Identify which cell holds the provided text, then report its (X, Y) central coordinate. 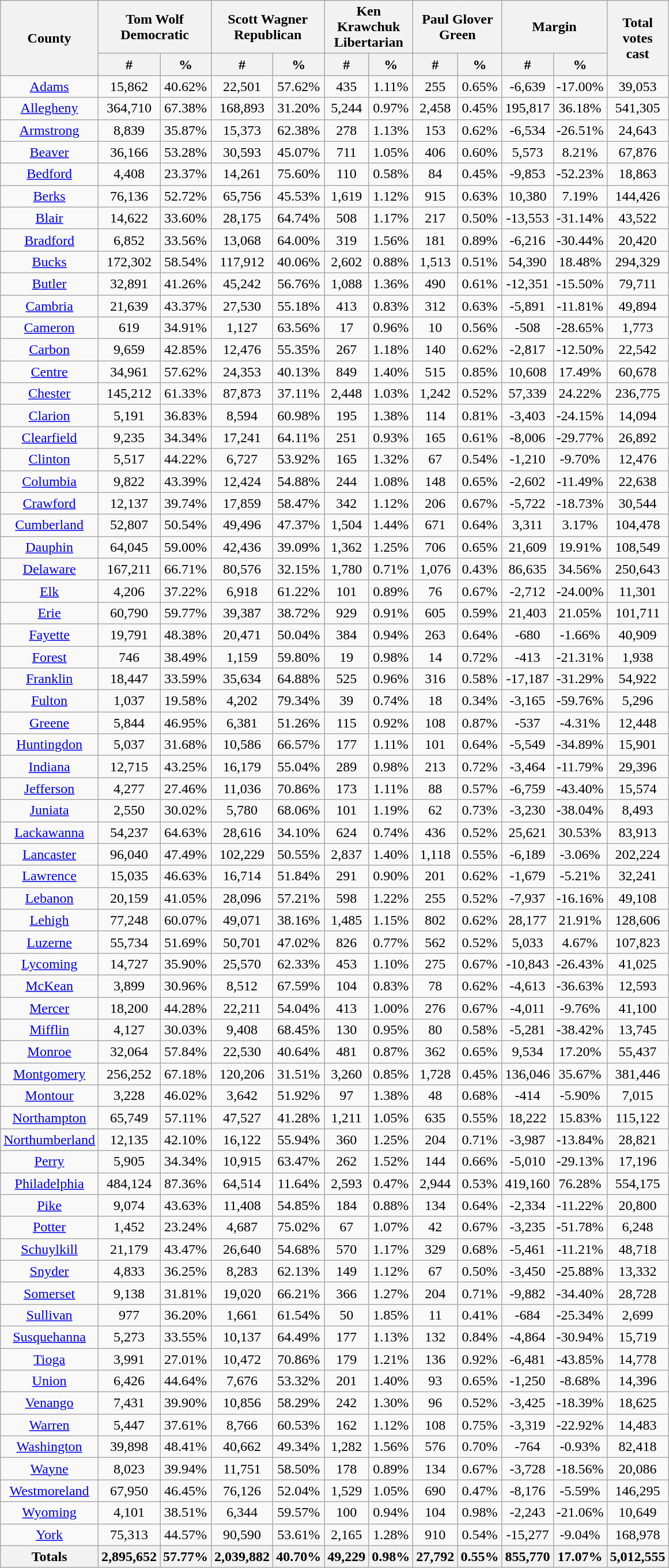
120,206 (242, 1074)
144,426 (637, 196)
31.20% (298, 108)
Beaver (50, 152)
26,640 (242, 1249)
Indiana (50, 767)
64,514 (242, 1183)
1,938 (637, 657)
-11.22% (580, 1205)
5,037 (129, 745)
11,301 (637, 591)
16,179 (242, 767)
28,175 (242, 218)
48,718 (637, 1249)
-680 (528, 635)
Union (50, 1381)
-9.04% (580, 1535)
Bedford (50, 174)
1,780 (347, 569)
-25.88% (580, 1271)
59.57% (298, 1513)
34.91% (186, 328)
66.71% (186, 569)
-1.66% (580, 635)
453 (347, 964)
33.55% (186, 1337)
35.67% (580, 1074)
0.77% (391, 942)
-38.04% (580, 811)
58.50% (298, 1469)
-6,216 (528, 240)
75.60% (298, 174)
490 (436, 284)
40,909 (637, 635)
49,071 (242, 920)
2,039,882 (242, 1556)
-29.77% (580, 438)
435 (347, 86)
0.59% (479, 613)
15,719 (637, 1337)
576 (436, 1447)
-5,281 (528, 1030)
Clinton (50, 459)
14,727 (129, 964)
11,751 (242, 1469)
33.59% (186, 679)
15,862 (129, 86)
96 (436, 1403)
1,773 (637, 328)
19.91% (580, 547)
Bucks (50, 262)
2,448 (347, 394)
-5,461 (528, 1249)
181 (436, 240)
849 (347, 372)
-9.76% (580, 1008)
61.33% (186, 394)
5,296 (637, 701)
61.22% (298, 591)
172,302 (129, 262)
-34.89% (580, 745)
Susquehanna (50, 1337)
64.00% (298, 240)
1,485 (347, 920)
179 (347, 1359)
117,912 (242, 262)
76.28% (580, 1183)
5,033 (528, 942)
5,573 (528, 152)
-3,987 (528, 1140)
Forest (50, 657)
9,235 (129, 438)
37.11% (298, 394)
-10,843 (528, 964)
24,643 (637, 130)
1.19% (391, 811)
22,542 (637, 350)
128,606 (637, 920)
46.95% (186, 723)
41,100 (637, 1008)
38.49% (186, 657)
56.76% (298, 284)
-2,243 (528, 1513)
19 (347, 657)
0.97% (391, 108)
554,175 (637, 1183)
53.61% (298, 1535)
64,045 (129, 547)
Centre (50, 372)
-13,553 (528, 218)
-413 (528, 657)
44.57% (186, 1535)
267 (347, 350)
6,248 (637, 1227)
1,661 (242, 1315)
54,237 (129, 832)
-31.14% (580, 218)
30.53% (580, 832)
Potter (50, 1227)
6,852 (129, 240)
110 (347, 174)
21,609 (528, 547)
55.35% (298, 350)
-12,351 (528, 284)
5,844 (129, 723)
4,202 (242, 701)
57.77% (186, 1556)
7,676 (242, 1381)
31.51% (298, 1074)
1,159 (242, 657)
Totals (50, 1556)
Dauphin (50, 547)
1.07% (391, 1227)
39,053 (637, 86)
51.84% (298, 876)
-16.16% (580, 898)
140 (436, 350)
0.84% (479, 1337)
43.63% (186, 1205)
1.03% (391, 394)
65,749 (129, 1118)
Paul GloverGreen (458, 27)
1,076 (436, 569)
1,037 (129, 701)
86,635 (528, 569)
33.56% (186, 240)
36.83% (186, 416)
87,873 (242, 394)
0.90% (391, 876)
-11.79% (580, 767)
49,229 (347, 1556)
20,159 (129, 898)
8.21% (580, 152)
20,800 (637, 1205)
-3,235 (528, 1227)
291 (347, 876)
-12.50% (580, 350)
39.90% (186, 1403)
66.21% (298, 1293)
236,775 (637, 394)
40.13% (298, 372)
77,248 (129, 920)
Wyoming (50, 1513)
50 (347, 1315)
-17.00% (580, 86)
-2,334 (528, 1205)
76 (436, 591)
-6,481 (528, 1359)
1,118 (436, 854)
Elk (50, 591)
168,893 (242, 108)
88 (436, 789)
711 (347, 152)
484,124 (129, 1183)
-3,230 (528, 811)
49,894 (637, 306)
Juniata (50, 811)
0.56% (479, 328)
1.27% (391, 1293)
671 (436, 525)
26,892 (637, 438)
40,662 (242, 1447)
58.47% (298, 503)
50.54% (186, 525)
Clearfield (50, 438)
-8,006 (528, 438)
53.32% (298, 1381)
23.24% (186, 1227)
4,127 (129, 1030)
57.21% (298, 898)
39,387 (242, 613)
178 (347, 1469)
79,711 (637, 284)
63.56% (298, 328)
17,241 (242, 438)
9,534 (528, 1052)
1.52% (391, 1162)
46.45% (186, 1491)
60.98% (298, 416)
4,687 (242, 1227)
12,137 (129, 503)
6,918 (242, 591)
32,241 (637, 876)
51.92% (298, 1096)
-3,425 (528, 1403)
41.05% (186, 898)
60.53% (298, 1425)
-6,759 (528, 789)
19,020 (242, 1293)
64.11% (298, 438)
101,711 (637, 613)
-4.31% (580, 723)
30.03% (186, 1030)
39.09% (298, 547)
42.10% (186, 1140)
-24.00% (580, 591)
366 (347, 1293)
-5.59% (580, 1491)
2,837 (347, 854)
Tom WolfDemocratic (154, 27)
47.02% (298, 942)
96,040 (129, 854)
Blair (50, 218)
217 (436, 218)
20,471 (242, 635)
-508 (528, 328)
27.46% (186, 789)
54,922 (637, 679)
436 (436, 832)
30.96% (186, 986)
-414 (528, 1096)
115 (347, 723)
8,594 (242, 416)
78 (436, 986)
-15.50% (580, 284)
27,792 (436, 1556)
5,905 (129, 1162)
36.18% (580, 108)
915 (436, 196)
0.70% (479, 1447)
5,273 (129, 1337)
43.37% (186, 306)
Lycoming (50, 964)
-18.73% (580, 503)
Somerset (50, 1293)
-30.94% (580, 1337)
49,496 (242, 525)
Lehigh (50, 920)
Erie (50, 613)
4,833 (129, 1271)
15.83% (580, 1118)
1.36% (391, 284)
-4,011 (528, 1008)
1,242 (436, 394)
-13.84% (580, 1140)
28,177 (528, 920)
52,807 (129, 525)
64.49% (298, 1337)
8,283 (242, 1271)
18 (436, 701)
-6,189 (528, 854)
15,373 (242, 130)
87.36% (186, 1183)
1,282 (347, 1447)
54,390 (528, 262)
Pike (50, 1205)
Warren (50, 1425)
50,701 (242, 942)
-22.92% (580, 1425)
64.74% (298, 218)
55.94% (298, 1140)
-5,891 (528, 306)
-537 (528, 723)
Schuylkill (50, 1249)
148 (436, 481)
0.73% (479, 811)
-6,534 (528, 130)
Franklin (50, 679)
4,206 (129, 591)
6,727 (242, 459)
48.38% (186, 635)
49,108 (637, 898)
54.85% (298, 1205)
Chester (50, 394)
43.25% (186, 767)
515 (436, 372)
Huntingdon (50, 745)
1,529 (347, 1491)
13,332 (637, 1271)
14,622 (129, 218)
25,621 (528, 832)
9,138 (129, 1293)
41.26% (186, 284)
9,074 (129, 1205)
62.38% (298, 130)
1,211 (347, 1118)
59.77% (186, 613)
45.53% (298, 196)
262 (347, 1162)
64.63% (186, 832)
-3,464 (528, 767)
12,715 (129, 767)
-18.56% (580, 1469)
481 (347, 1052)
62 (436, 811)
-36.63% (580, 986)
Northumberland (50, 1140)
-764 (528, 1447)
49.34% (298, 1447)
55,437 (637, 1052)
42 (436, 1227)
5,012,555 (637, 1556)
746 (129, 657)
14 (436, 657)
316 (436, 679)
32,891 (129, 284)
21,179 (129, 1249)
54.88% (298, 481)
McKean (50, 986)
-5.90% (580, 1096)
18,863 (637, 174)
2,944 (436, 1183)
3,311 (528, 525)
-5.21% (580, 876)
-15,277 (528, 1535)
12,448 (637, 723)
100 (347, 1513)
-5,549 (528, 745)
289 (347, 767)
114 (436, 416)
-24.15% (580, 416)
-3,728 (528, 1469)
39.74% (186, 503)
0.91% (391, 613)
5,780 (242, 811)
Lackawanna (50, 832)
57,339 (528, 394)
16,714 (242, 876)
-1,210 (528, 459)
3,228 (129, 1096)
38.72% (298, 613)
115,122 (637, 1118)
68.06% (298, 811)
-2,712 (528, 591)
Lawrence (50, 876)
0.60% (479, 152)
-0.93% (580, 1447)
977 (129, 1315)
-3,403 (528, 416)
-26.51% (580, 130)
54.68% (298, 1249)
36,166 (129, 152)
Mifflin (50, 1030)
6,426 (129, 1381)
17 (347, 328)
55,734 (129, 942)
Berks (50, 196)
17.49% (580, 372)
360 (347, 1140)
173 (347, 789)
10,915 (242, 1162)
0.51% (479, 262)
1.32% (391, 459)
-11.21% (580, 1249)
-9,882 (528, 1293)
47.49% (186, 854)
54.04% (298, 1008)
38.16% (298, 920)
17,859 (242, 503)
1.18% (391, 350)
43,522 (637, 218)
2,699 (637, 1315)
195,817 (528, 108)
50.04% (298, 635)
39.94% (186, 1469)
10,137 (242, 1337)
28,096 (242, 898)
2,602 (347, 262)
153 (436, 130)
145,212 (129, 394)
34,961 (129, 372)
8,839 (129, 130)
-3,319 (528, 1425)
-4,864 (528, 1337)
508 (347, 218)
364,710 (129, 108)
195 (347, 416)
8,023 (129, 1469)
Armstrong (50, 130)
10,608 (528, 372)
46.63% (186, 876)
0.41% (479, 1315)
57.11% (186, 1118)
0.81% (479, 416)
136,046 (528, 1074)
60.07% (186, 920)
5,517 (129, 459)
36.25% (186, 1271)
21.05% (580, 613)
Snyder (50, 1271)
Montgomery (50, 1074)
23.37% (186, 174)
55.18% (298, 306)
28,728 (637, 1293)
1.15% (391, 920)
3,260 (347, 1074)
59.00% (186, 547)
Adams (50, 86)
362 (436, 1052)
1.10% (391, 964)
Ken KrawchukLibertarian (369, 27)
1,504 (347, 525)
46.02% (186, 1096)
14,396 (637, 1381)
County (50, 38)
Luzerne (50, 942)
17.20% (580, 1052)
4.67% (580, 942)
-28.65% (580, 328)
65,756 (242, 196)
242 (347, 1403)
Venango (50, 1403)
-8,176 (528, 1491)
-21.06% (580, 1513)
18,447 (129, 679)
30,593 (242, 152)
541,305 (637, 108)
1,127 (242, 328)
Bradford (50, 240)
-2,817 (528, 350)
21.91% (580, 920)
39,898 (129, 1447)
2,165 (347, 1535)
168,978 (637, 1535)
1,362 (347, 547)
76,126 (242, 1491)
33.60% (186, 218)
39 (347, 701)
-8.68% (580, 1381)
9,822 (129, 481)
624 (347, 832)
14,483 (637, 1425)
63.47% (298, 1162)
263 (436, 635)
1,452 (129, 1227)
32.15% (298, 569)
22,211 (242, 1008)
4,101 (129, 1513)
104,478 (637, 525)
-2,602 (528, 481)
Clarion (50, 416)
41,025 (637, 964)
64.88% (298, 679)
3,642 (242, 1096)
319 (347, 240)
635 (436, 1118)
598 (347, 898)
21,403 (528, 613)
22,638 (637, 481)
29,396 (637, 767)
0.34% (479, 701)
-43.40% (580, 789)
802 (436, 920)
57.84% (186, 1052)
22,530 (242, 1052)
16,122 (242, 1140)
60,678 (637, 372)
67.18% (186, 1074)
76,136 (129, 196)
Crawford (50, 503)
42.85% (186, 350)
15,901 (637, 745)
4,408 (129, 174)
251 (347, 438)
0.66% (479, 1162)
690 (436, 1491)
9,659 (129, 350)
-29.13% (580, 1162)
10,380 (528, 196)
Washington (50, 1447)
-3,450 (528, 1271)
-11.49% (580, 481)
Mercer (50, 1008)
329 (436, 1249)
62.33% (298, 964)
-3.06% (580, 854)
10,472 (242, 1359)
17.07% (580, 1556)
384 (347, 635)
Jefferson (50, 789)
40.70% (298, 1556)
132 (436, 1337)
12,593 (637, 986)
0.95% (391, 1030)
10,649 (637, 1513)
58.54% (186, 262)
-30.44% (580, 240)
Wayne (50, 1469)
-17,187 (528, 679)
Cumberland (50, 525)
146,295 (637, 1491)
525 (347, 679)
5,244 (347, 108)
250,643 (637, 569)
2,593 (347, 1183)
35.90% (186, 964)
Fulton (50, 701)
20,420 (637, 240)
381,446 (637, 1074)
28,616 (242, 832)
79.34% (298, 701)
4,277 (129, 789)
75.02% (298, 1227)
40.06% (298, 262)
Columbia (50, 481)
Allegheny (50, 108)
27.01% (186, 1359)
10,856 (242, 1403)
-9.70% (580, 459)
-26.43% (580, 964)
570 (347, 1249)
17,196 (637, 1162)
Delaware (50, 569)
18.48% (580, 262)
51.69% (186, 942)
Monroe (50, 1052)
-9,853 (528, 174)
66.57% (298, 745)
312 (436, 306)
18,625 (637, 1403)
3.17% (580, 525)
47.37% (298, 525)
47,527 (242, 1118)
40.62% (186, 86)
-11.81% (580, 306)
1.22% (391, 898)
605 (436, 613)
206 (436, 503)
82,418 (637, 1447)
34.10% (298, 832)
2,458 (436, 108)
10 (436, 328)
18,200 (129, 1008)
167,211 (129, 569)
1.08% (391, 481)
24.22% (580, 394)
3,899 (129, 986)
67,950 (129, 1491)
Perry (50, 1162)
244 (347, 481)
36.20% (186, 1315)
53.28% (186, 152)
162 (347, 1425)
-18.39% (580, 1403)
-59.76% (580, 701)
19.58% (186, 701)
-5,722 (528, 503)
8,512 (242, 986)
11,036 (242, 789)
276 (436, 1008)
62.13% (298, 1271)
562 (436, 942)
-34.40% (580, 1293)
58.29% (298, 1403)
1.44% (391, 525)
Tioga (50, 1359)
Greene (50, 723)
52.72% (186, 196)
-7,937 (528, 898)
6,381 (242, 723)
1.21% (391, 1359)
108,549 (637, 547)
3,991 (129, 1359)
294,329 (637, 262)
28,821 (637, 1140)
84 (436, 174)
-1,250 (528, 1381)
22,501 (242, 86)
55.04% (298, 767)
0.53% (479, 1183)
Sullivan (50, 1315)
59.80% (298, 657)
13,745 (637, 1030)
-4,613 (528, 986)
60,790 (129, 613)
7.19% (580, 196)
419,160 (528, 1183)
12,135 (129, 1140)
-38.42% (580, 1030)
80 (436, 1030)
130 (347, 1030)
Cameron (50, 328)
43.47% (186, 1249)
-5,010 (528, 1162)
67.59% (298, 986)
1.00% (391, 1008)
21,639 (129, 306)
Scott WagnerRepublican (268, 27)
25,570 (242, 964)
Westmoreland (50, 1491)
10,586 (242, 745)
43.39% (186, 481)
0.75% (479, 1425)
406 (436, 152)
42,436 (242, 547)
90,590 (242, 1535)
35,634 (242, 679)
44.22% (186, 459)
256,252 (129, 1074)
-43.85% (580, 1359)
14,094 (637, 416)
35.87% (186, 130)
342 (347, 503)
929 (347, 613)
24,353 (242, 372)
-31.29% (580, 679)
32,064 (129, 1052)
15,574 (637, 789)
44.64% (186, 1381)
102,229 (242, 854)
19,791 (129, 635)
-684 (528, 1315)
213 (436, 767)
2,550 (129, 811)
0.93% (391, 438)
27,530 (242, 306)
45,242 (242, 284)
6,344 (242, 1513)
14,778 (637, 1359)
910 (436, 1535)
-51.78% (580, 1227)
8,766 (242, 1425)
1.85% (391, 1315)
Margin (554, 27)
11.64% (298, 1183)
48 (436, 1096)
Lancaster (50, 854)
619 (129, 328)
-21.31% (580, 657)
5,447 (129, 1425)
38.51% (186, 1513)
9,408 (242, 1030)
93 (436, 1381)
31.68% (186, 745)
48.41% (186, 1447)
20,086 (637, 1469)
278 (347, 130)
York (50, 1535)
37.61% (186, 1425)
1,513 (436, 262)
706 (436, 547)
44.28% (186, 1008)
Lebanon (50, 898)
11,408 (242, 1205)
Carbon (50, 350)
31.81% (186, 1293)
-52.23% (580, 174)
45.07% (298, 152)
826 (347, 942)
41.28% (298, 1118)
Cambria (50, 306)
13,068 (242, 240)
2,895,652 (129, 1556)
8,493 (637, 811)
30.02% (186, 811)
67,876 (637, 152)
68.45% (298, 1030)
5,191 (129, 416)
-3,165 (528, 701)
97 (347, 1096)
7,015 (637, 1096)
75,313 (129, 1535)
1.30% (391, 1403)
Montour (50, 1096)
-25.34% (580, 1315)
-6,639 (528, 86)
136 (436, 1359)
1,728 (436, 1074)
107,823 (637, 942)
149 (347, 1271)
855,770 (528, 1556)
275 (436, 964)
34.56% (580, 569)
Butler (50, 284)
184 (347, 1205)
18,222 (528, 1118)
7,431 (129, 1403)
Fayette (50, 635)
1.28% (391, 1535)
40.64% (298, 1052)
50.55% (298, 854)
61.54% (298, 1315)
144 (436, 1162)
Philadelphia (50, 1183)
11 (436, 1315)
52.04% (298, 1491)
83,913 (637, 832)
202,224 (637, 854)
1,088 (347, 284)
0.57% (479, 789)
Total votes cast (637, 38)
67.38% (186, 108)
12,424 (242, 481)
80,576 (242, 569)
53.92% (298, 459)
-1,679 (528, 876)
15,035 (129, 876)
1,619 (347, 196)
37.22% (186, 591)
30,544 (637, 503)
14,261 (242, 174)
0.43% (479, 569)
Northampton (50, 1118)
51.26% (298, 723)
